Provide the [X, Y] coordinate of the cell's center where the given text is located.  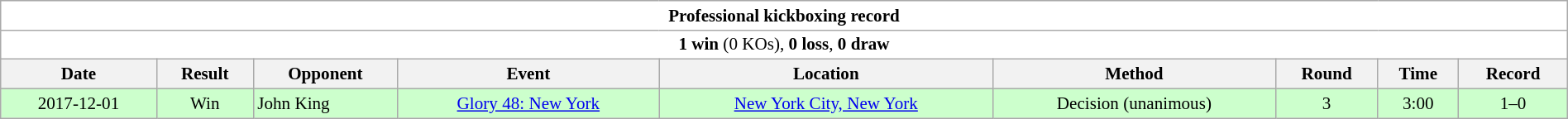
Date [79, 74]
Win [205, 102]
2017-12-01 [79, 102]
Round [1327, 74]
Glory 48: New York [528, 102]
3:00 [1418, 102]
John King [325, 102]
3 [1327, 102]
Location [825, 74]
Record [1513, 74]
Event [528, 74]
Opponent [325, 74]
Decision (unanimous) [1134, 102]
1 win (0 KOs), 0 loss, 0 draw [784, 45]
1–0 [1513, 102]
Result [205, 74]
Professional kickboxing record [784, 15]
Method [1134, 74]
Time [1418, 74]
New York City, New York [825, 102]
